Return [X, Y] of the center of cell containing provided text 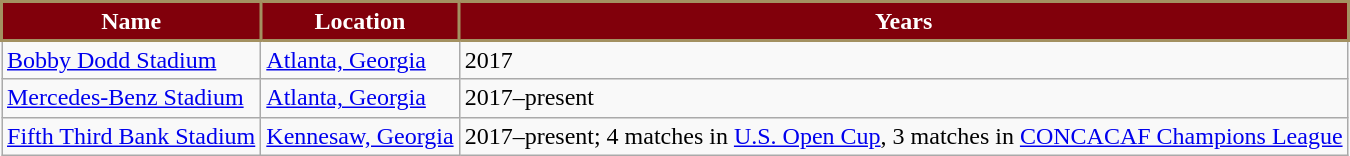
2017–present [904, 98]
Years [904, 21]
2017–present; 4 matches in U.S. Open Cup, 3 matches in CONCACAF Champions League [904, 136]
Location [360, 21]
Fifth Third Bank Stadium [132, 136]
Mercedes-Benz Stadium [132, 98]
Kennesaw, Georgia [360, 136]
2017 [904, 60]
Name [132, 21]
Bobby Dodd Stadium [132, 60]
